Find where the given text appears and provide that cell's center as [X, Y] coordinate. 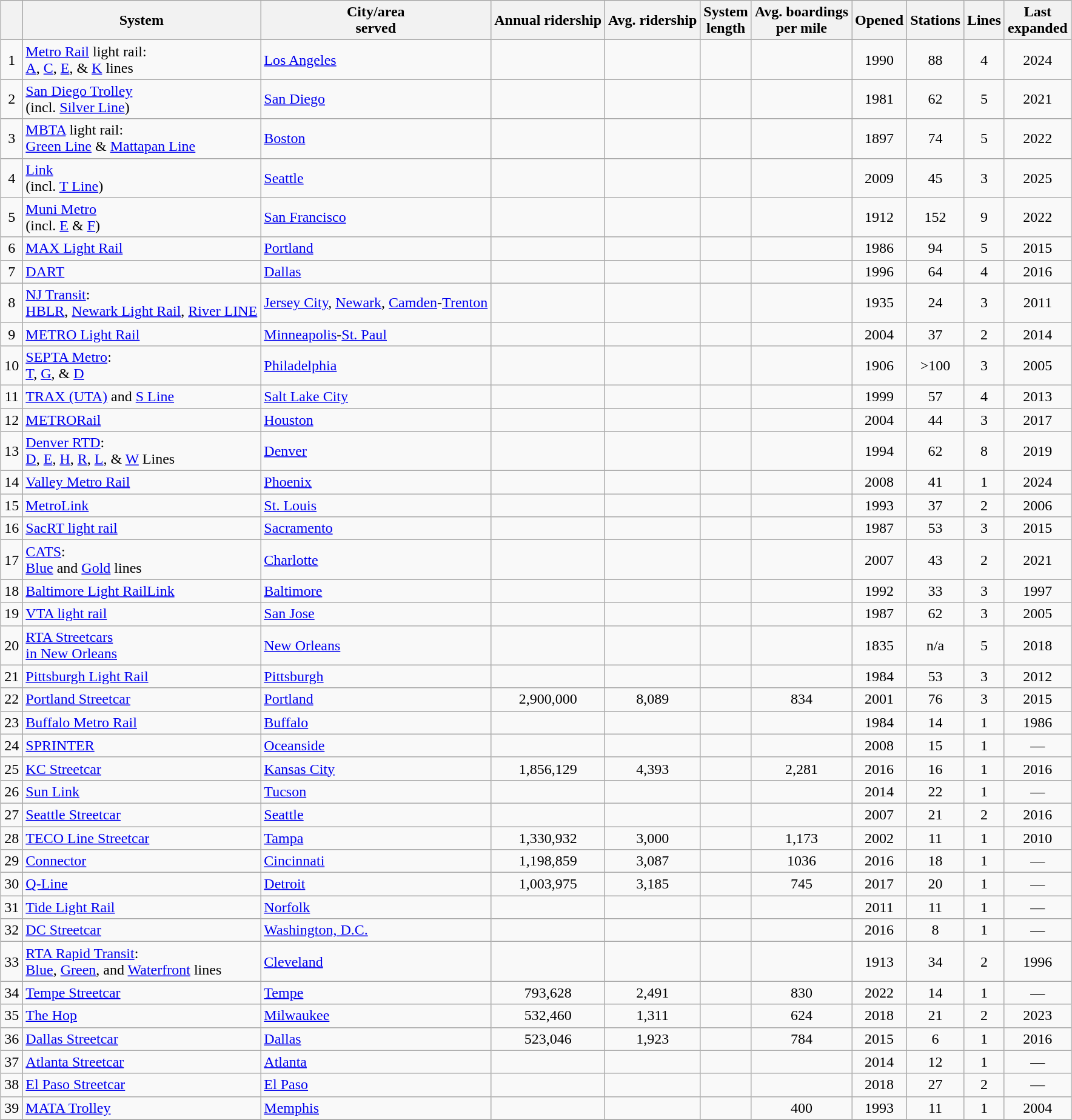
25 [12, 768]
30 [12, 884]
San Diego [376, 99]
Avg. boardingsper mile [802, 21]
2025 [1037, 178]
745 [802, 884]
1981 [879, 99]
San Jose [376, 614]
Oceanside [376, 745]
41 [936, 482]
Minneapolis-St. Paul [376, 334]
4,393 [652, 768]
TECO Line Streetcar [142, 838]
1,856,129 [548, 768]
834 [802, 699]
23 [12, 722]
KC Streetcar [142, 768]
DART [142, 272]
2010 [1037, 838]
Cleveland [376, 961]
MetroLink [142, 505]
MAX Light Rail [142, 248]
8,089 [652, 699]
Washington, D.C. [376, 930]
>100 [936, 365]
Seattle Streetcar [142, 815]
1994 [879, 451]
Atlanta Streetcar [142, 1062]
1992 [879, 591]
Metro Rail light rail:A, C, E, & K lines [142, 59]
2,900,000 [548, 699]
36 [12, 1039]
830 [802, 993]
152 [936, 217]
44 [936, 420]
2012 [1037, 676]
2,281 [802, 768]
City/areaserved [376, 21]
10 [12, 365]
2002 [879, 838]
Jersey City, Newark, Camden-Trenton [376, 303]
Tampa [376, 838]
Tempe [376, 993]
74 [936, 138]
Systemlength [726, 21]
CATS:Blue and Gold lines [142, 560]
Los Angeles [376, 59]
793,628 [548, 993]
1,003,975 [548, 884]
RTA Rapid Transit:Blue, Green, and Waterfront lines [142, 961]
94 [936, 248]
Houston [376, 420]
Valley Metro Rail [142, 482]
1935 [879, 303]
1,311 [652, 1016]
DC Streetcar [142, 930]
624 [802, 1016]
Cincinnati [376, 861]
NJ Transit:HBLR, Newark Light Rail, River LINE [142, 303]
Opened [879, 21]
400 [802, 1108]
Memphis [376, 1108]
Buffalo [376, 722]
1835 [879, 645]
26 [12, 792]
28 [12, 838]
39 [12, 1108]
Pittsburgh [376, 676]
SPRINTER [142, 745]
Sacramento [376, 528]
31 [12, 907]
1036 [802, 861]
Muni Metro (incl. E & F) [142, 217]
Avg. ridership [652, 21]
System [142, 21]
Phoenix [376, 482]
Atlanta [376, 1062]
SacRT light rail [142, 528]
532,460 [548, 1016]
38 [12, 1085]
3,087 [652, 861]
METRORail [142, 420]
New Orleans [376, 645]
Denver RTD:D, E, H, R, L, & W Lines [142, 451]
19 [12, 614]
San Diego Trolley(incl. Silver Line) [142, 99]
2019 [1037, 451]
Milwaukee [376, 1016]
n/a [936, 645]
Denver [376, 451]
1997 [1037, 591]
1913 [879, 961]
1906 [879, 365]
13 [12, 451]
Philadelphia [376, 365]
San Francisco [376, 217]
Pittsburgh Light Rail [142, 676]
32 [12, 930]
17 [12, 560]
Link(incl. T Line) [142, 178]
Tempe Streetcar [142, 993]
1,923 [652, 1039]
64 [936, 272]
El Paso [376, 1085]
1999 [879, 396]
RTA Streetcarsin New Orleans [142, 645]
Stations [936, 21]
St. Louis [376, 505]
Annual ridership [548, 21]
35 [12, 1016]
The Hop [142, 1016]
Norfolk [376, 907]
SEPTA Metro:T, G, & D [142, 365]
2001 [879, 699]
2,491 [652, 993]
Lines [983, 21]
Salt Lake City [376, 396]
523,046 [548, 1039]
7 [12, 272]
Baltimore Light RailLink [142, 591]
3,185 [652, 884]
57 [936, 396]
MATA Trolley [142, 1108]
2023 [1037, 1016]
45 [936, 178]
Baltimore [376, 591]
1,330,932 [548, 838]
2013 [1037, 396]
88 [936, 59]
Detroit [376, 884]
METRO Light Rail [142, 334]
29 [12, 861]
Q-Line [142, 884]
MBTA light rail:Green Line & Mattapan Line [142, 138]
VTA light rail [142, 614]
43 [936, 560]
Kansas City [376, 768]
Charlotte [376, 560]
Sun Link [142, 792]
Buffalo Metro Rail [142, 722]
1897 [879, 138]
2009 [879, 178]
76 [936, 699]
Tide Light Rail [142, 907]
784 [802, 1039]
2006 [1037, 505]
1,173 [802, 838]
1990 [879, 59]
Boston [376, 138]
Portland Streetcar [142, 699]
El Paso Streetcar [142, 1085]
1,198,859 [548, 861]
1912 [879, 217]
Connector [142, 861]
3,000 [652, 838]
Tucson [376, 792]
TRAX (UTA) and S Line [142, 396]
Lastexpanded [1037, 21]
Dallas Streetcar [142, 1039]
